Detect which cell encompasses the target text, then output its [x, y] center coordinate. 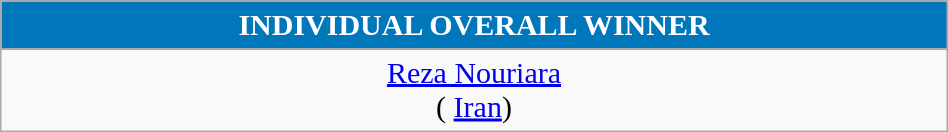
Reza Nouriara( Iran) [474, 90]
INDIVIDUAL OVERALL WINNER [474, 25]
